Detect which cell encompasses the target text, then output its (X, Y) center coordinate. 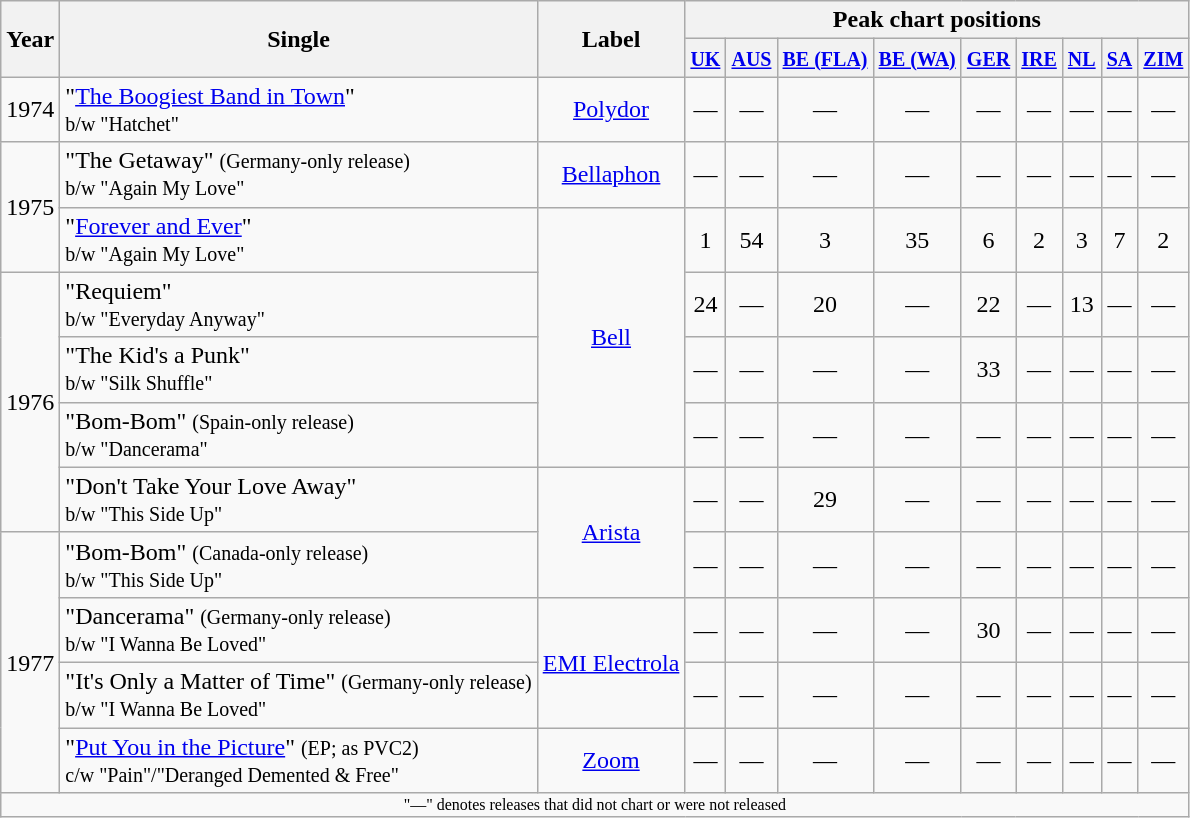
UK (706, 58)
Bellaphon (611, 174)
Zoom (611, 760)
"It's Only a Matter of Time" (Germany-only release)b/w "I Wanna Be Loved" (298, 694)
Year (30, 39)
20 (825, 304)
1974 (30, 110)
24 (706, 304)
7 (1120, 240)
BE (WA) (917, 58)
Polydor (611, 110)
1977 (30, 662)
"Bom-Bom" (Canada-only release)b/w "This Side Up" (298, 564)
33 (988, 370)
"Requiem"b/w "Everyday Anyway" (298, 304)
"Forever and Ever"b/w "Again My Love" (298, 240)
29 (825, 500)
"—" denotes releases that did not chart or were not released (595, 805)
IRE (1040, 58)
Label (611, 39)
"Don't Take Your Love Away"b/w "This Side Up" (298, 500)
Single (298, 39)
22 (988, 304)
ZIM (1164, 58)
1976 (30, 402)
1975 (30, 207)
BE (FLA) (825, 58)
AUS (752, 58)
EMI Electrola (611, 662)
"The Boogiest Band in Town"b/w "Hatchet" (298, 110)
"The Kid's a Punk"b/w "Silk Shuffle" (298, 370)
SA (1120, 58)
NL (1082, 58)
"Bom-Bom" (Spain-only release)b/w "Dancerama" (298, 434)
1 (706, 240)
Arista (611, 532)
"Put You in the Picture" (EP; as PVC2)c/w "Pain"/"Deranged Demented & Free" (298, 760)
Peak chart positions (937, 20)
GER (988, 58)
6 (988, 240)
"The Getaway" (Germany-only release)b/w "Again My Love" (298, 174)
Bell (611, 337)
54 (752, 240)
13 (1082, 304)
"Dancerama" (Germany-only release)b/w "I Wanna Be Loved" (298, 630)
30 (988, 630)
35 (917, 240)
